Pinpoint the cell where the given text exists, returning its (x, y) midpoint coordinate. 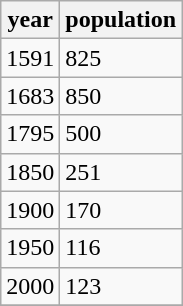
1850 (30, 172)
year (30, 20)
850 (121, 96)
170 (121, 210)
1950 (30, 248)
251 (121, 172)
1591 (30, 58)
116 (121, 248)
1795 (30, 134)
population (121, 20)
1900 (30, 210)
500 (121, 134)
825 (121, 58)
123 (121, 286)
1683 (30, 96)
2000 (30, 286)
